Provide the (x, y) coordinate of the cell's center where the given text is located.  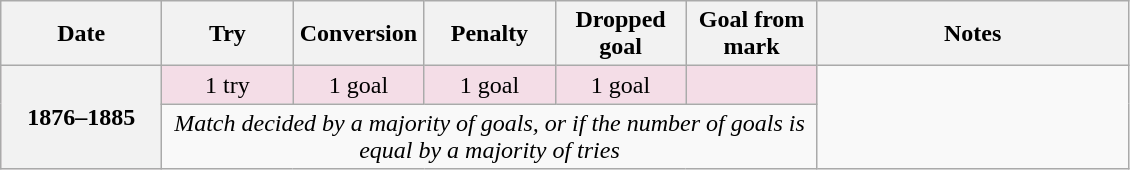
Match decided by a majority of goals, or if the number of goals is equal by a majority of tries (490, 136)
Dropped goal (620, 34)
Penalty (490, 34)
Goal from mark (752, 34)
Try (228, 34)
1876–1885 (82, 118)
Date (82, 34)
1 try (228, 85)
Conversion (358, 34)
Notes (972, 34)
